Provide the (x, y) coordinate of the cell's center where the given text is located.  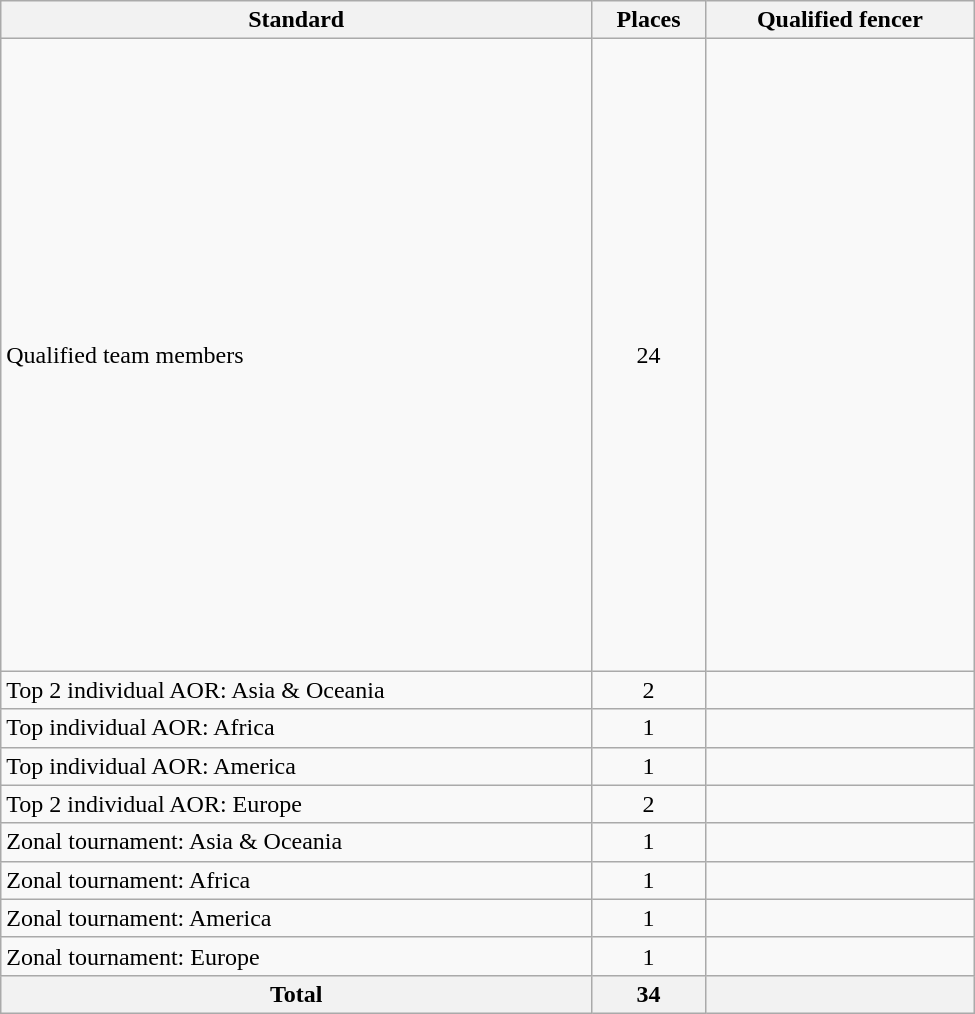
Top 2 individual AOR: Europe (296, 804)
Places (649, 20)
Top 2 individual AOR: Asia & Oceania (296, 690)
34 (649, 994)
Zonal tournament: America (296, 918)
Top individual AOR: Africa (296, 728)
Total (296, 994)
Top individual AOR: America (296, 766)
Qualified team members (296, 355)
Zonal tournament: Asia & Oceania (296, 842)
24 (649, 355)
Zonal tournament: Europe (296, 956)
Standard (296, 20)
Zonal tournament: Africa (296, 880)
Qualified fencer (840, 20)
